Scan for the cell matching the given text and deliver its [x, y] coordinate at center. 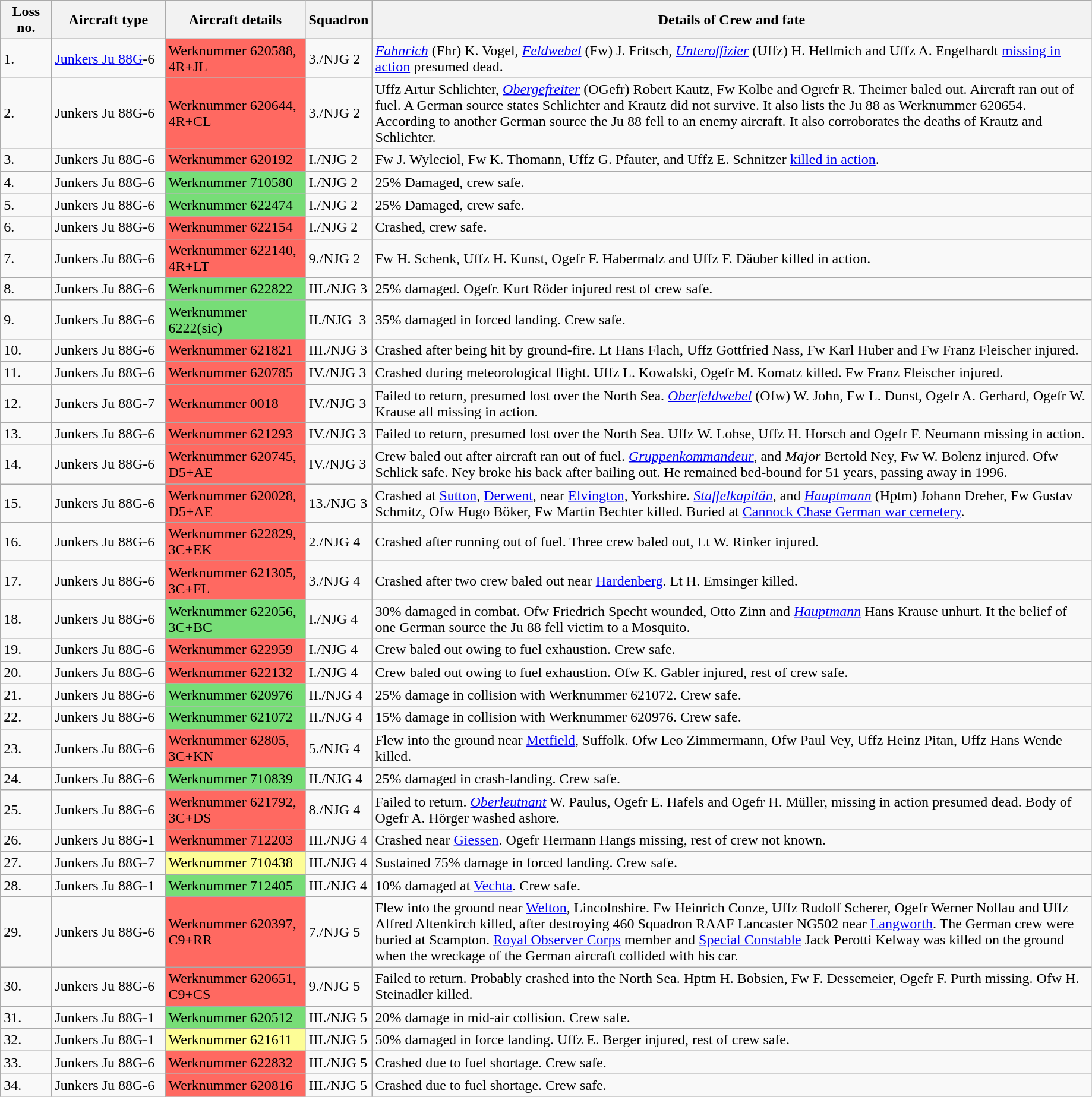
13./NJG 3 [339, 504]
Werknummer 622154 [235, 227]
Werknummer 0018 [235, 403]
2./NJG 4 [339, 542]
5./NJG 4 [339, 748]
Werknummer 622056, 3C+BC [235, 619]
31. [26, 1017]
Werknummer 622140, 4R+LT [235, 258]
Crashed after being hit by ground-fire. Lt Hans Flach, Uffz Gottfried Nass, Fw Karl Huber and Fw Franz Fleischer injured. [732, 350]
Werknummer 6222(sic) [235, 320]
Werknummer 62805, 3C+KN [235, 748]
30. [26, 987]
Crashed near Giessen. Ogefr Hermann Hangs missing, rest of crew not known. [732, 840]
Failed to return, presumed lost over the North Sea. Uffz W. Lohse, Uffz H. Horsch and Ogefr F. Neumann missing in action. [732, 434]
25% damaged. Ogefr. Kurt Röder injured rest of crew safe. [732, 289]
8. [26, 289]
28. [26, 886]
Werknummer 620745, D5+AE [235, 464]
7. [26, 258]
25. [26, 809]
21. [26, 695]
14. [26, 464]
7./NJG 5 [339, 932]
Crashed after running out of fuel. Three crew baled out, Lt W. Rinker injured. [732, 542]
3. [26, 160]
Werknummer 712203 [235, 840]
Aircraft type [108, 20]
Fahnrich (Fhr) K. Vogel, Feldwebel (Fw) J. Fritsch, Unteroffizier (Uffz) H. Hellmich and Uffz A. Engelhardt missing in action presumed dead. [732, 58]
33. [26, 1063]
Crashed during meteorological flight. Uffz L. Kowalski, Ogefr M. Komatz killed. Fw Franz Fleischer injured. [732, 372]
Werknummer 620512 [235, 1017]
Werknummer 621821 [235, 350]
Crashed, crew safe. [732, 227]
50% damaged in force landing. Uffz E. Berger injured, rest of crew safe. [732, 1040]
II./NJG 3 [339, 320]
Werknummer 621305, 3C+FL [235, 581]
Werknummer 622832 [235, 1063]
Werknummer 712405 [235, 886]
18. [26, 619]
Werknummer 710438 [235, 862]
23. [26, 748]
Sustained 75% damage in forced landing. Crew safe. [732, 862]
Werknummer 620028, D5+AE [235, 504]
Werknummer 620192 [235, 160]
4. [26, 182]
Crew baled out owing to fuel exhaustion. Crew safe. [732, 650]
Werknummer 621072 [235, 717]
26. [26, 840]
2. [26, 113]
Werknummer 622822 [235, 289]
16. [26, 542]
Werknummer 622829, 3C+EK [235, 542]
35% damaged in forced landing. Crew safe. [732, 320]
22. [26, 717]
29. [26, 932]
Failed to return. Probably crashed into the North Sea. Hptm H. Bobsien, Fw F. Dessemeier, Ogefr F. Purth missing. Ofw H. Steinadler killed. [732, 987]
3./NJG 4 [339, 581]
5. [26, 205]
6. [26, 227]
11. [26, 372]
Fw H. Schenk, Uffz H. Kunst, Ogefr F. Habermalz and Uffz F. Däuber killed in action. [732, 258]
Loss no. [26, 20]
25% damaged in crash-landing. Crew safe. [732, 779]
Flew into the ground near Metfield, Suffolk. Ofw Leo Zimmermann, Ofw Paul Vey, Uffz Heinz Pitan, Uffz Hans Wende killed. [732, 748]
Details of Crew and fate [732, 20]
Werknummer 620651, C9+CS [235, 987]
17. [26, 581]
20% damage in mid-air collision. Crew safe. [732, 1017]
Werknummer 620644, 4R+CL [235, 113]
Werknummer 620588, 4R+JL [235, 58]
15% damage in collision with Werknummer 620976. Crew safe. [732, 717]
10. [26, 350]
Werknummer 621293 [235, 434]
9./NJG 2 [339, 258]
1. [26, 58]
34. [26, 1085]
25% damage in collision with Werknummer 621072. Crew safe. [732, 695]
Crew baled out owing to fuel exhaustion. Ofw K. Gabler injured, rest of crew safe. [732, 672]
Werknummer 622474 [235, 205]
Fw J. Wyleciol, Fw K. Thomann, Uffz G. Pfauter, and Uffz E. Schnitzer killed in action. [732, 160]
13. [26, 434]
Werknummer 710839 [235, 779]
9. [26, 320]
19. [26, 650]
9./NJG 5 [339, 987]
Werknummer 622959 [235, 650]
10% damaged at Vechta. Crew safe. [732, 886]
32. [26, 1040]
Werknummer 620976 [235, 695]
Werknummer 710580 [235, 182]
Werknummer 620785 [235, 372]
Werknummer 622132 [235, 672]
27. [26, 862]
20. [26, 672]
8./NJG 4 [339, 809]
Aircraft details [235, 20]
Squadron [339, 20]
Werknummer 621611 [235, 1040]
Werknummer 620816 [235, 1085]
24. [26, 779]
Werknummer 621792, 3C+DS [235, 809]
12. [26, 403]
15. [26, 504]
Werknummer 620397, C9+RR [235, 932]
Crashed after two crew baled out near Hardenberg. Lt H. Emsinger killed. [732, 581]
